Return (x, y) of the center of cell containing provided text 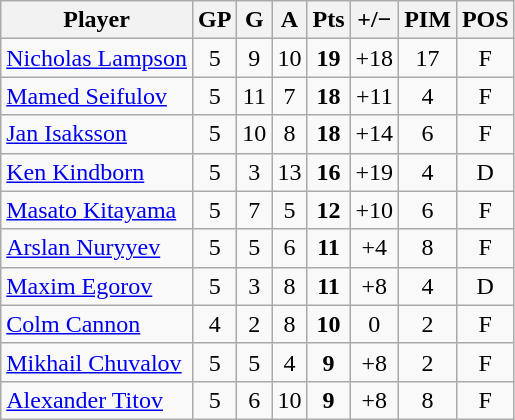
+14 (374, 134)
Nicholas Lampson (97, 58)
Colm Cannon (97, 324)
Mikhail Chuvalov (97, 362)
Jan Isaksson (97, 134)
Pts (328, 20)
+11 (374, 96)
Player (97, 20)
A (290, 20)
+4 (374, 248)
POS (485, 20)
12 (328, 210)
+/− (374, 20)
Maxim Egorov (97, 286)
Alexander Titov (97, 400)
0 (374, 324)
+18 (374, 58)
17 (428, 58)
Masato Kitayama (97, 210)
13 (290, 172)
PIM (428, 20)
16 (328, 172)
Arslan Nuryyev (97, 248)
Mamed Seifulov (97, 96)
Ken Kindborn (97, 172)
GP (214, 20)
+19 (374, 172)
G (254, 20)
+10 (374, 210)
19 (328, 58)
